Provide the [X, Y] coordinate of the cell's center where the given text is located.  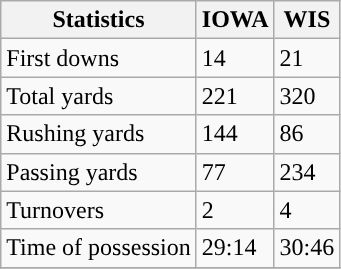
First downs [99, 58]
Statistics [99, 20]
77 [235, 172]
IOWA [235, 20]
2 [235, 210]
Rushing yards [99, 134]
30:46 [307, 248]
21 [307, 58]
WIS [307, 20]
86 [307, 134]
Total yards [99, 96]
Time of possession [99, 248]
14 [235, 58]
Passing yards [99, 172]
4 [307, 210]
29:14 [235, 248]
234 [307, 172]
144 [235, 134]
221 [235, 96]
Turnovers [99, 210]
320 [307, 96]
